Output the (X, Y) coordinate of the center of the cell containing the given text.  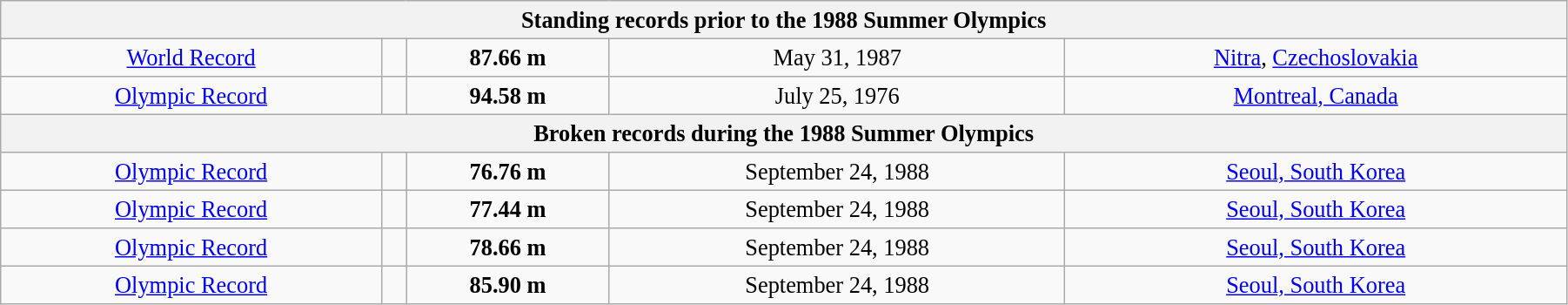
Broken records during the 1988 Summer Olympics (784, 133)
94.58 m (508, 95)
85.90 m (508, 285)
Montreal, Canada (1316, 95)
July 25, 1976 (837, 95)
Nitra, Czechoslovakia (1316, 58)
Standing records prior to the 1988 Summer Olympics (784, 19)
76.76 m (508, 172)
78.66 m (508, 247)
77.44 m (508, 209)
May 31, 1987 (837, 58)
87.66 m (508, 58)
World Record (191, 58)
